Output the (x, y) coordinate of the center of the cell containing the given text.  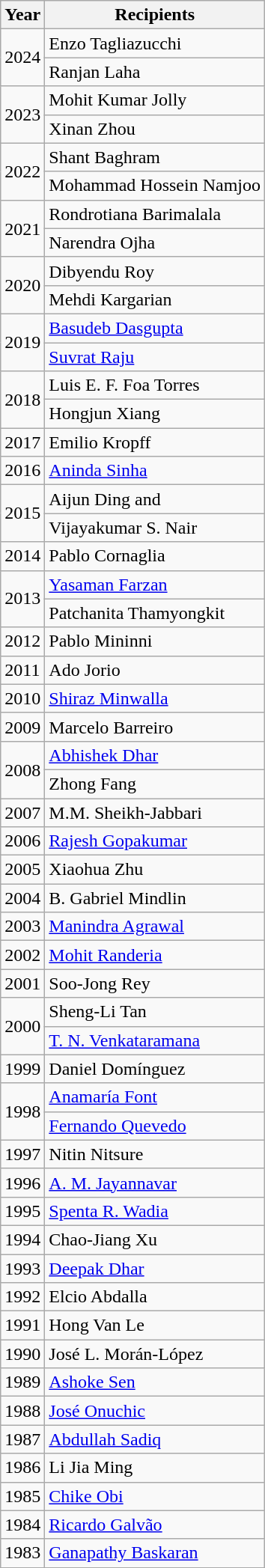
Anamaría Font (155, 1097)
Zhong Fang (155, 784)
Shiraz Minwalla (155, 698)
Fernando Quevedo (155, 1126)
Manindra Agrawal (155, 927)
1986 (22, 1468)
2010 (22, 698)
Hong Van Le (155, 1326)
Shant Baghram (155, 157)
Pablo Mininni (155, 641)
T. N. Venkataramana (155, 1040)
Mohit Kumar Jolly (155, 100)
Aijun Ding and (155, 499)
Nitin Nitsure (155, 1154)
2013 (22, 599)
1998 (22, 1111)
Suvrat Raju (155, 357)
1995 (22, 1211)
Luis E. F. Foa Torres (155, 385)
M.M. Sheikh-Jabbari (155, 812)
Basudeb Dasgupta (155, 328)
Deepak Dhar (155, 1269)
A. M. Jayannavar (155, 1183)
Li Jia Ming (155, 1468)
1985 (22, 1496)
2021 (22, 228)
2019 (22, 342)
Xiaohua Zhu (155, 870)
Rajesh Gopakumar (155, 841)
1988 (22, 1411)
Vijayakumar S. Nair (155, 528)
2016 (22, 471)
2006 (22, 841)
Ado Jorio (155, 670)
José L. Morán-López (155, 1354)
2000 (22, 1026)
1987 (22, 1439)
2012 (22, 641)
Ricardo Galvão (155, 1525)
2018 (22, 400)
1989 (22, 1382)
1983 (22, 1553)
2024 (22, 58)
2022 (22, 171)
Yasaman Farzan (155, 585)
Abdullah Sadiq (155, 1439)
Ganapathy Baskaran (155, 1553)
Elcio Abdalla (155, 1297)
2015 (22, 513)
Recipients (155, 15)
1984 (22, 1525)
2011 (22, 670)
B. Gabriel Mindlin (155, 898)
Marcelo Barreiro (155, 727)
2020 (22, 285)
Mehdi Kargarian (155, 299)
1992 (22, 1297)
1999 (22, 1069)
Pablo Cornaglia (155, 556)
1997 (22, 1154)
Abhishek Dhar (155, 755)
Enzo Tagliazucchi (155, 43)
Emilio Kropff (155, 442)
Soo-Jong Rey (155, 983)
Mohit Randeria (155, 955)
Ranjan Laha (155, 72)
2017 (22, 442)
Sheng-Li Tan (155, 1012)
Aninda Sinha (155, 471)
Patchanita Thamyongkit (155, 613)
Rondrotiana Barimalala (155, 214)
Mohammad Hossein Namjoo (155, 186)
2009 (22, 727)
2014 (22, 556)
2002 (22, 955)
1993 (22, 1269)
2005 (22, 870)
Daniel Domínguez (155, 1069)
Chao-Jiang Xu (155, 1239)
Xinan Zhou (155, 129)
Narendra Ojha (155, 242)
1994 (22, 1239)
José Onuchic (155, 1411)
2008 (22, 769)
2001 (22, 983)
Hongjun Xiang (155, 414)
1990 (22, 1354)
2007 (22, 812)
2023 (22, 115)
1991 (22, 1326)
1996 (22, 1183)
Spenta R. Wadia (155, 1211)
2003 (22, 927)
Ashoke Sen (155, 1382)
Chike Obi (155, 1496)
Dibyendu Roy (155, 271)
2004 (22, 898)
Year (22, 15)
